From the cell containing the given text, extract its center point as [X, Y] coordinate. 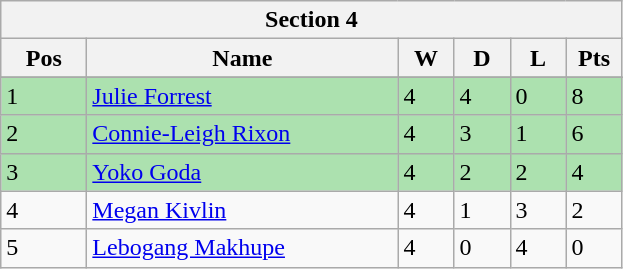
L [538, 58]
Megan Kivlin [242, 210]
Pos [44, 58]
5 [44, 248]
6 [594, 134]
Section 4 [312, 20]
Yoko Goda [242, 172]
D [482, 58]
Pts [594, 58]
Connie-Leigh Rixon [242, 134]
Name [242, 58]
Julie Forrest [242, 96]
W [426, 58]
Lebogang Makhupe [242, 248]
8 [594, 96]
